Determine the [x, y] coordinate at the center of the cell enclosing the given text.  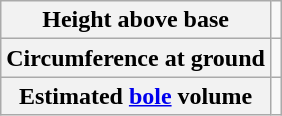
Estimated bole volume [136, 96]
Circumference at ground [136, 58]
Height above base [136, 20]
